Search for the cell housing the specified text and yield its (x, y) center coordinate. 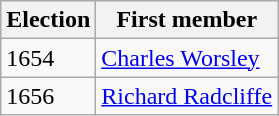
Richard Radcliffe (187, 96)
1654 (48, 58)
First member (187, 20)
1656 (48, 96)
Charles Worsley (187, 58)
Election (48, 20)
